Detect which cell encompasses the target text, then output its (x, y) center coordinate. 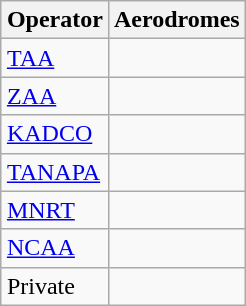
Private (54, 286)
NCAA (54, 248)
Aerodromes (176, 20)
MNRT (54, 210)
TANAPA (54, 172)
TAA (54, 58)
Operator (54, 20)
ZAA (54, 96)
KADCO (54, 134)
